Scan for the cell matching the given text and deliver its [x, y] coordinate at center. 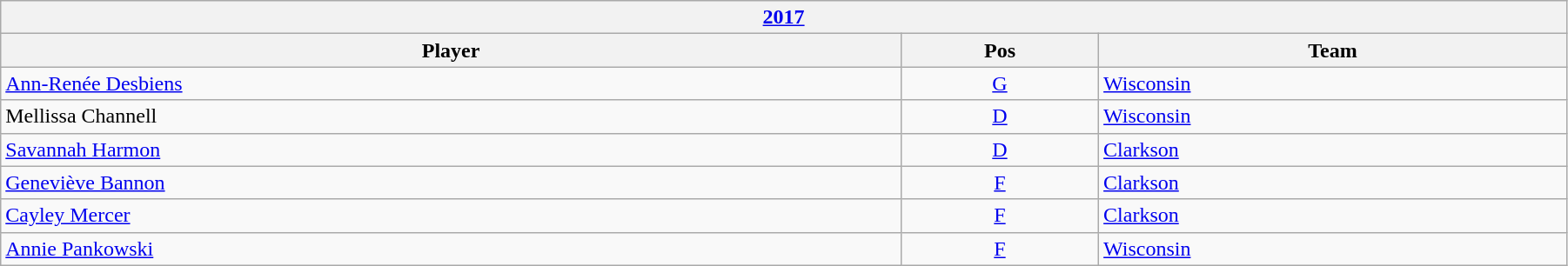
2017 [784, 17]
Pos [999, 50]
Ann-Renée Desbiens [451, 83]
Annie Pankowski [451, 249]
Geneviève Bannon [451, 183]
Mellissa Channell [451, 116]
G [999, 83]
Cayley Mercer [451, 216]
Team [1333, 50]
Player [451, 50]
Savannah Harmon [451, 150]
